Return [X, Y] of the center of cell containing provided text 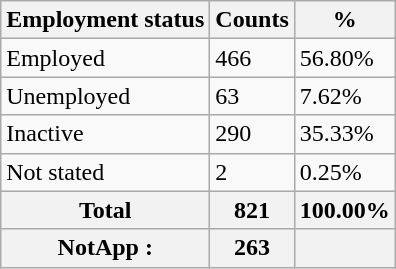
100.00% [344, 210]
Inactive [106, 134]
Unemployed [106, 96]
56.80% [344, 58]
263 [252, 248]
2 [252, 172]
7.62% [344, 96]
821 [252, 210]
Not stated [106, 172]
0.25% [344, 172]
Employed [106, 58]
Counts [252, 20]
35.33% [344, 134]
Employment status [106, 20]
NotApp : [106, 248]
290 [252, 134]
63 [252, 96]
Total [106, 210]
% [344, 20]
466 [252, 58]
